For the text-containing cell, return its midpoint in (x, y) coordinate format. 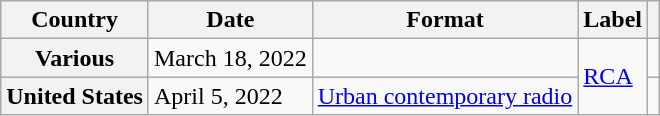
Label (613, 20)
March 18, 2022 (230, 58)
United States (75, 96)
Various (75, 58)
Urban contemporary radio (445, 96)
Date (230, 20)
Format (445, 20)
RCA (613, 77)
April 5, 2022 (230, 96)
Country (75, 20)
